Return the (X, Y) coordinate for the center point of the cell that contains the specified text.  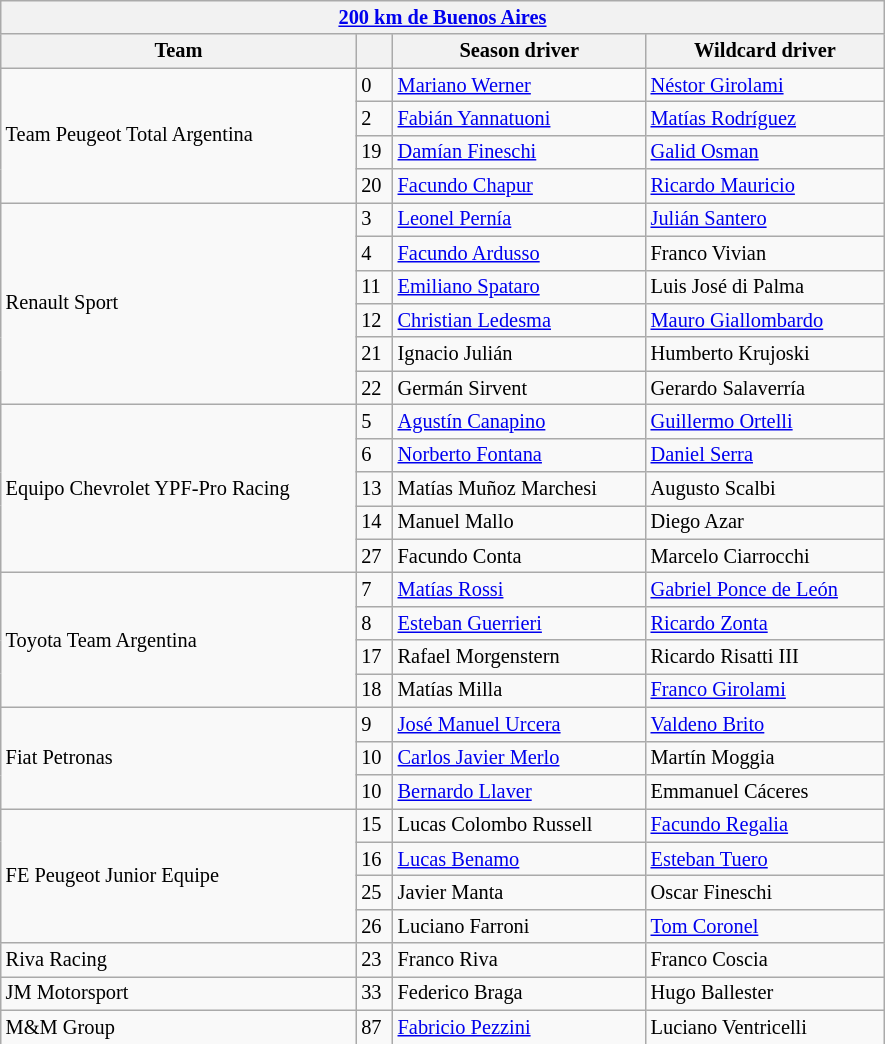
Esteban Tuero (766, 859)
Manuel Mallo (520, 522)
Renault Sport (179, 303)
Damían Fineschi (520, 152)
4 (374, 253)
Marcelo Ciarrocchi (766, 556)
Matías Milla (520, 690)
Rafael Morgenstern (520, 657)
7 (374, 589)
FE Peugeot Junior Equipe (179, 876)
Lucas Colombo Russell (520, 825)
Matías Rossi (520, 589)
Franco Girolami (766, 690)
Toyota Team Argentina (179, 640)
Fiat Petronas (179, 758)
Javier Manta (520, 892)
Germán Sirvent (520, 388)
20 (374, 186)
27 (374, 556)
M&M Group (179, 1027)
33 (374, 993)
Daniel Serra (766, 455)
Fabián Yannatuoni (520, 118)
Franco Coscia (766, 960)
87 (374, 1027)
18 (374, 690)
Bernardo Llaver (520, 791)
Equipo Chevrolet YPF-Pro Racing (179, 488)
Ricardo Zonta (766, 623)
15 (374, 825)
Emmanuel Cáceres (766, 791)
Riva Racing (179, 960)
Team (179, 51)
Guillermo Ortelli (766, 421)
Mariano Werner (520, 85)
Valdeno Brito (766, 724)
14 (374, 522)
Hugo Ballester (766, 993)
Facundo Conta (520, 556)
Team Peugeot Total Argentina (179, 136)
200 km de Buenos Aires (443, 17)
Gabriel Ponce de León (766, 589)
Ricardo Risatti III (766, 657)
Ignacio Julián (520, 354)
Galid Osman (766, 152)
25 (374, 892)
Augusto Scalbi (766, 489)
JM Motorsport (179, 993)
23 (374, 960)
Facundo Regalia (766, 825)
Matías Rodríguez (766, 118)
Humberto Krujoski (766, 354)
22 (374, 388)
9 (374, 724)
Ricardo Mauricio (766, 186)
Lucas Benamo (520, 859)
12 (374, 320)
8 (374, 623)
Luis José di Palma (766, 287)
Martín Moggia (766, 758)
3 (374, 219)
Christian Ledesma (520, 320)
José Manuel Urcera (520, 724)
Esteban Guerrieri (520, 623)
Tom Coronel (766, 926)
6 (374, 455)
Agustín Canapino (520, 421)
19 (374, 152)
Julián Santero (766, 219)
Season driver (520, 51)
Oscar Fineschi (766, 892)
Wildcard driver (766, 51)
Fabricio Pezzini (520, 1027)
17 (374, 657)
2 (374, 118)
Matías Muñoz Marchesi (520, 489)
Luciano Farroni (520, 926)
5 (374, 421)
Emiliano Spataro (520, 287)
Mauro Giallombardo (766, 320)
13 (374, 489)
Carlos Javier Merlo (520, 758)
Leonel Pernía (520, 219)
21 (374, 354)
Diego Azar (766, 522)
Federico Braga (520, 993)
11 (374, 287)
26 (374, 926)
Franco Vivian (766, 253)
Franco Riva (520, 960)
Norberto Fontana (520, 455)
Luciano Ventricelli (766, 1027)
Facundo Ardusso (520, 253)
Néstor Girolami (766, 85)
Facundo Chapur (520, 186)
0 (374, 85)
16 (374, 859)
Gerardo Salaverría (766, 388)
